Return (X, Y) of the center of cell containing provided text 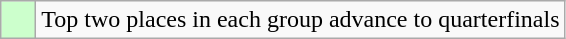
Top two places in each group advance to quarterfinals (300, 20)
